Determine the [X, Y] coordinate at the center of the cell enclosing the given text.  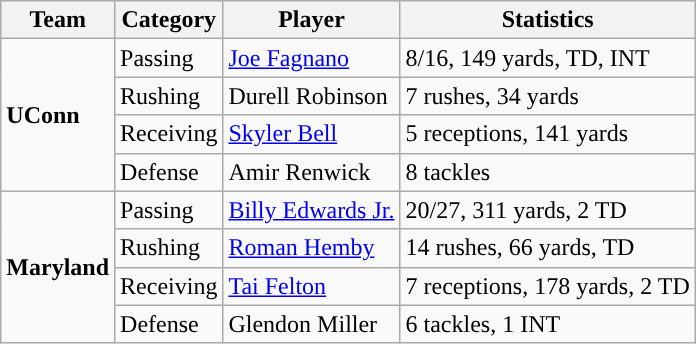
UConn [58, 115]
7 rushes, 34 yards [548, 96]
8 tackles [548, 172]
Category [169, 20]
Skyler Bell [312, 134]
Amir Renwick [312, 172]
Statistics [548, 20]
Durell Robinson [312, 96]
Team [58, 20]
Player [312, 20]
14 rushes, 66 yards, TD [548, 248]
5 receptions, 141 yards [548, 134]
7 receptions, 178 yards, 2 TD [548, 286]
Tai Felton [312, 286]
Roman Hemby [312, 248]
Glendon Miller [312, 324]
Billy Edwards Jr. [312, 210]
Joe Fagnano [312, 58]
6 tackles, 1 INT [548, 324]
20/27, 311 yards, 2 TD [548, 210]
8/16, 149 yards, TD, INT [548, 58]
Maryland [58, 267]
